Return the [x, y] coordinate for the center point of the cell that contains the specified text.  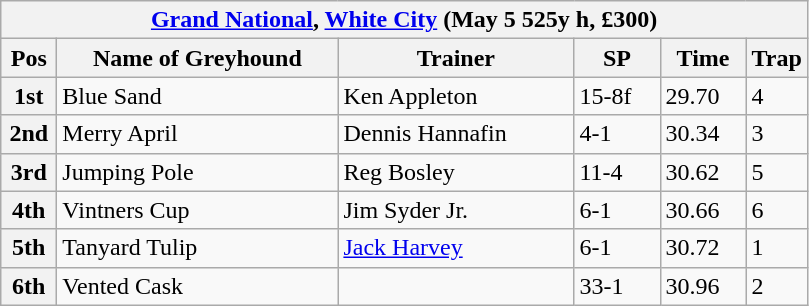
Trap [776, 58]
Grand National, White City (May 5 525y h, £300) [404, 20]
30.34 [703, 134]
4-1 [617, 134]
Time [703, 58]
30.72 [703, 248]
6th [29, 286]
29.70 [703, 96]
Jim Syder Jr. [456, 210]
Trainer [456, 58]
Name of Greyhound [198, 58]
Jack Harvey [456, 248]
30.96 [703, 286]
Dennis Hannafin [456, 134]
Tanyard Tulip [198, 248]
3 [776, 134]
Merry April [198, 134]
1 [776, 248]
30.66 [703, 210]
1st [29, 96]
Vented Cask [198, 286]
SP [617, 58]
30.62 [703, 172]
5 [776, 172]
4 [776, 96]
Blue Sand [198, 96]
5th [29, 248]
15-8f [617, 96]
6 [776, 210]
Pos [29, 58]
11-4 [617, 172]
4th [29, 210]
2 [776, 286]
Ken Appleton [456, 96]
2nd [29, 134]
Reg Bosley [456, 172]
33-1 [617, 286]
Vintners Cup [198, 210]
3rd [29, 172]
Jumping Pole [198, 172]
